Pinpoint the cell where the given text exists, returning its (X, Y) midpoint coordinate. 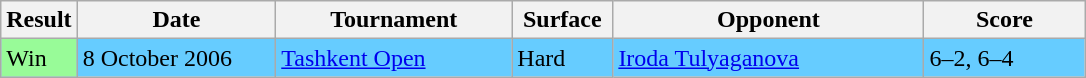
Tournament (394, 20)
Date (176, 20)
Result (39, 20)
Hard (562, 58)
Win (39, 58)
Opponent (768, 20)
Score (1004, 20)
6–2, 6–4 (1004, 58)
8 October 2006 (176, 58)
Tashkent Open (394, 58)
Iroda Tulyaganova (768, 58)
Surface (562, 20)
